Provide the [x, y] coordinate of the cell's center where the given text is located.  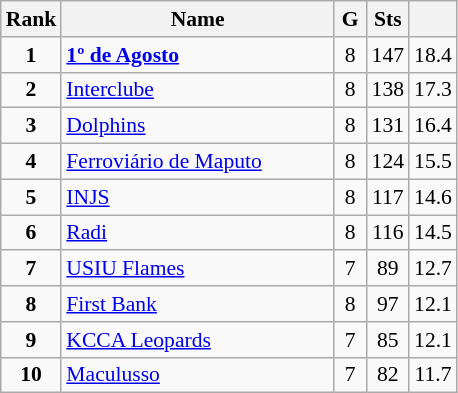
Interclube [198, 90]
9 [32, 340]
3 [32, 126]
Ferroviário de Maputo [198, 162]
124 [388, 162]
11.7 [433, 375]
89 [388, 269]
147 [388, 55]
14.6 [433, 197]
12.7 [433, 269]
97 [388, 304]
Sts [388, 19]
1 [32, 55]
14.5 [433, 233]
5 [32, 197]
Radi [198, 233]
Dolphins [198, 126]
131 [388, 126]
KCCA Leopards [198, 340]
4 [32, 162]
1º de Agosto [198, 55]
138 [388, 90]
2 [32, 90]
G [350, 19]
USIU Flames [198, 269]
Maculusso [198, 375]
17.3 [433, 90]
15.5 [433, 162]
Name [198, 19]
10 [32, 375]
First Bank [198, 304]
INJS [198, 197]
6 [32, 233]
82 [388, 375]
117 [388, 197]
85 [388, 340]
Rank [32, 19]
116 [388, 233]
18.4 [433, 55]
16.4 [433, 126]
